Return (x, y) of the center of cell containing provided text 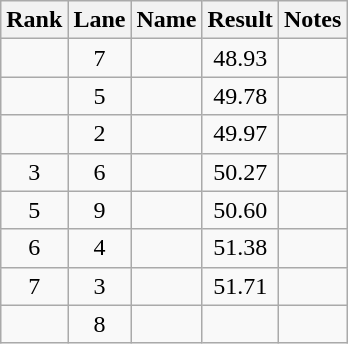
8 (100, 324)
50.27 (240, 172)
Result (240, 20)
Notes (312, 20)
49.78 (240, 96)
Rank (34, 20)
Lane (100, 20)
4 (100, 248)
51.38 (240, 248)
48.93 (240, 58)
49.97 (240, 134)
Name (166, 20)
50.60 (240, 210)
9 (100, 210)
51.71 (240, 286)
2 (100, 134)
